Return the (x, y) coordinate for the center point of the cell that contains the specified text.  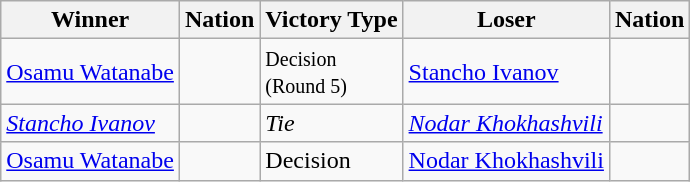
Tie (332, 123)
Decision(Round 5) (332, 72)
Victory Type (332, 20)
Winner (90, 20)
Decision (332, 161)
Loser (506, 20)
